From the cell containing the given text, extract its center point as (X, Y) coordinate. 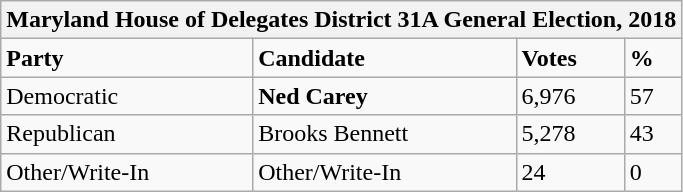
Ned Carey (384, 96)
% (652, 58)
Votes (570, 58)
43 (652, 134)
Candidate (384, 58)
Republican (127, 134)
Party (127, 58)
57 (652, 96)
Democratic (127, 96)
5,278 (570, 134)
Maryland House of Delegates District 31A General Election, 2018 (342, 20)
6,976 (570, 96)
24 (570, 172)
Brooks Bennett (384, 134)
0 (652, 172)
